Capture the cell that displays the provided text and extract its (X, Y) central coordinate. 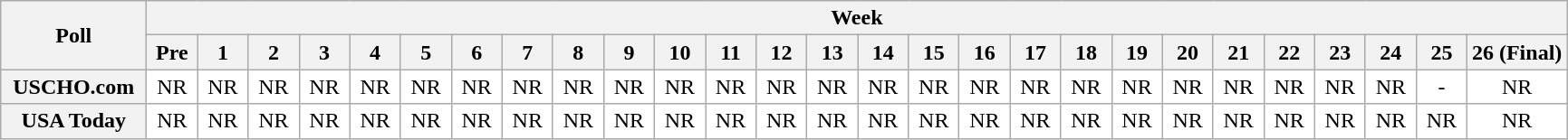
Poll (74, 35)
1 (223, 52)
15 (934, 52)
12 (782, 52)
11 (730, 52)
9 (629, 52)
18 (1086, 52)
2 (274, 52)
3 (324, 52)
Week (857, 18)
22 (1289, 52)
17 (1035, 52)
24 (1390, 52)
USCHO.com (74, 87)
19 (1137, 52)
5 (426, 52)
23 (1340, 52)
21 (1238, 52)
20 (1188, 52)
26 (Final) (1516, 52)
7 (527, 52)
25 (1441, 52)
8 (578, 52)
- (1441, 87)
USA Today (74, 121)
4 (375, 52)
10 (679, 52)
14 (883, 52)
13 (832, 52)
16 (985, 52)
6 (476, 52)
Pre (172, 52)
